Search for the cell housing the specified text and yield its [X, Y] center coordinate. 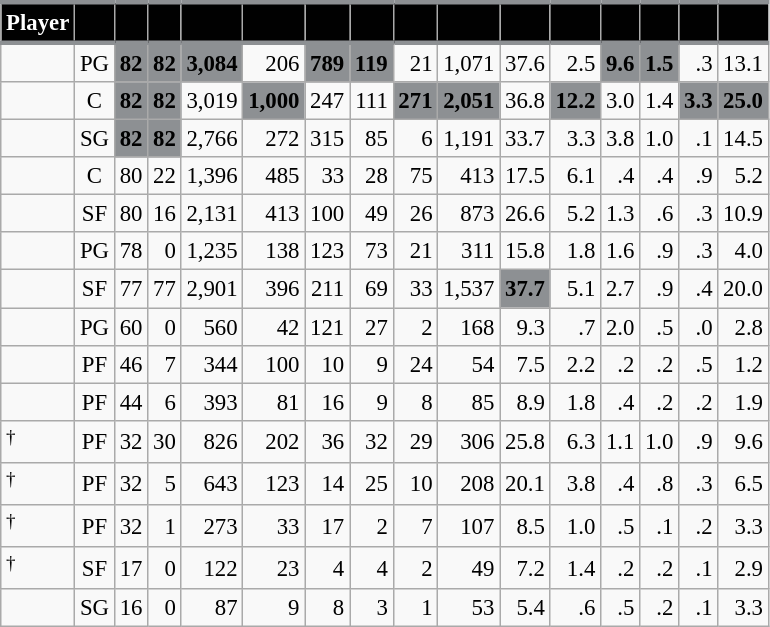
2,051 [469, 101]
1,537 [469, 289]
46 [130, 364]
3,019 [212, 101]
6.3 [575, 441]
138 [274, 251]
5 [164, 484]
168 [469, 327]
25.8 [525, 441]
6.1 [575, 176]
5.4 [525, 608]
20.1 [525, 484]
2.2 [575, 364]
60 [130, 327]
1.1 [620, 441]
789 [328, 62]
25.0 [743, 101]
23 [274, 568]
8.9 [525, 402]
37.7 [525, 289]
1.9 [743, 402]
6.5 [743, 484]
9.3 [525, 327]
26.6 [525, 214]
396 [274, 289]
208 [469, 484]
643 [212, 484]
315 [328, 139]
121 [328, 327]
393 [212, 402]
2.8 [743, 327]
75 [416, 176]
27 [372, 327]
14.5 [743, 139]
53 [469, 608]
206 [274, 62]
28 [372, 176]
3.0 [620, 101]
1.5 [660, 62]
560 [212, 327]
25 [372, 484]
873 [469, 214]
1.3 [620, 214]
8.5 [525, 526]
13.1 [743, 62]
2,766 [212, 139]
2.5 [575, 62]
81 [274, 402]
42 [274, 327]
87 [212, 608]
273 [212, 526]
37.6 [525, 62]
54 [469, 364]
2.0 [620, 327]
.7 [575, 327]
247 [328, 101]
33.7 [525, 139]
306 [469, 441]
202 [274, 441]
36 [328, 441]
1.2 [743, 364]
69 [372, 289]
1.6 [620, 251]
17.5 [525, 176]
1,191 [469, 139]
7.2 [525, 568]
Player [38, 22]
2,131 [212, 214]
3 [372, 608]
14 [328, 484]
1,071 [469, 62]
73 [372, 251]
211 [328, 289]
.8 [660, 484]
.0 [698, 327]
119 [372, 62]
36.8 [525, 101]
2.9 [743, 568]
107 [469, 526]
15.8 [525, 251]
311 [469, 251]
272 [274, 139]
122 [212, 568]
826 [212, 441]
1,000 [274, 101]
24 [416, 364]
10.9 [743, 214]
7.5 [525, 364]
4.0 [743, 251]
78 [130, 251]
22 [164, 176]
5.1 [575, 289]
12.2 [575, 101]
26 [416, 214]
111 [372, 101]
44 [130, 402]
29 [416, 441]
1,396 [212, 176]
2.7 [620, 289]
3,084 [212, 62]
2,901 [212, 289]
344 [212, 364]
271 [416, 101]
30 [164, 441]
485 [274, 176]
1,235 [212, 251]
20.0 [743, 289]
